Locate the cell with the specified text and output its (x, y) center coordinate. 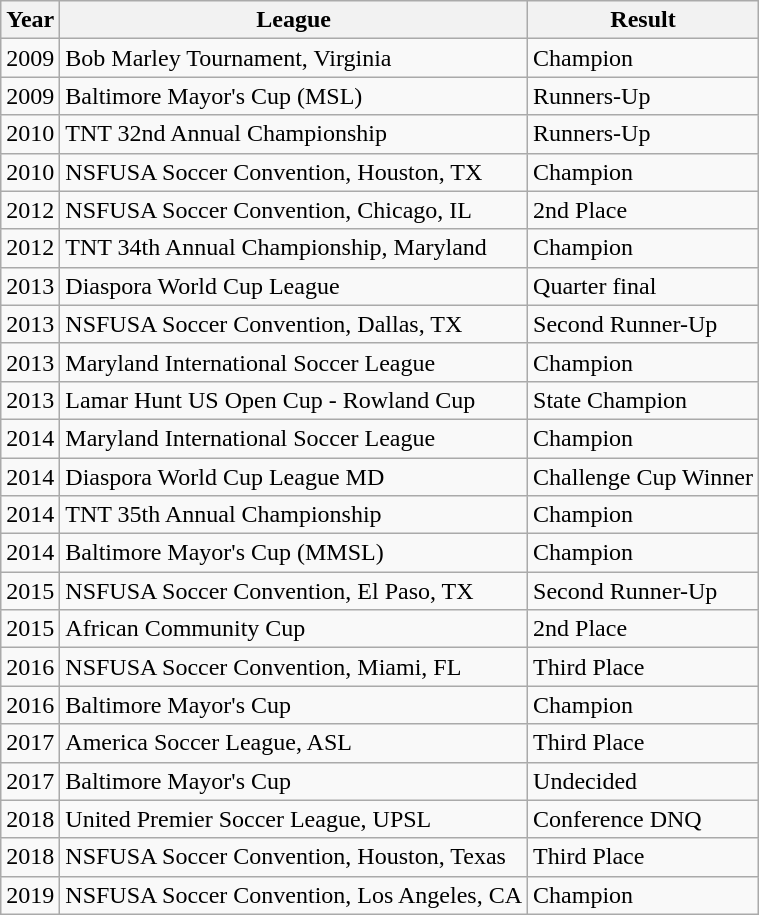
United Premier Soccer League, UPSL (294, 819)
Challenge Cup Winner (644, 477)
African Community Cup (294, 629)
TNT 35th Annual Championship (294, 515)
NSFUSA Soccer Convention, Los Angeles, CA (294, 895)
Bob Marley Tournament, Virginia (294, 58)
Year (30, 20)
Result (644, 20)
Quarter final (644, 286)
NSFUSA Soccer Convention, Houston, TX (294, 172)
State Champion (644, 400)
NSFUSA Soccer Convention, Dallas, TX (294, 324)
America Soccer League, ASL (294, 743)
NSFUSA Soccer Convention, Chicago, IL (294, 210)
Lamar Hunt US Open Cup - Rowland Cup (294, 400)
Baltimore Mayor's Cup (MMSL) (294, 553)
NSFUSA Soccer Convention, El Paso, TX (294, 591)
NSFUSA Soccer Convention, Miami, FL (294, 667)
Diaspora World Cup League (294, 286)
Undecided (644, 781)
TNT 34th Annual Championship, Maryland (294, 248)
Baltimore Mayor's Cup (MSL) (294, 96)
NSFUSA Soccer Convention, Houston, Texas (294, 857)
League (294, 20)
Diaspora World Cup League MD (294, 477)
2019 (30, 895)
TNT 32nd Annual Championship (294, 134)
Conference DNQ (644, 819)
